From the cell containing the given text, extract its center point as (x, y) coordinate. 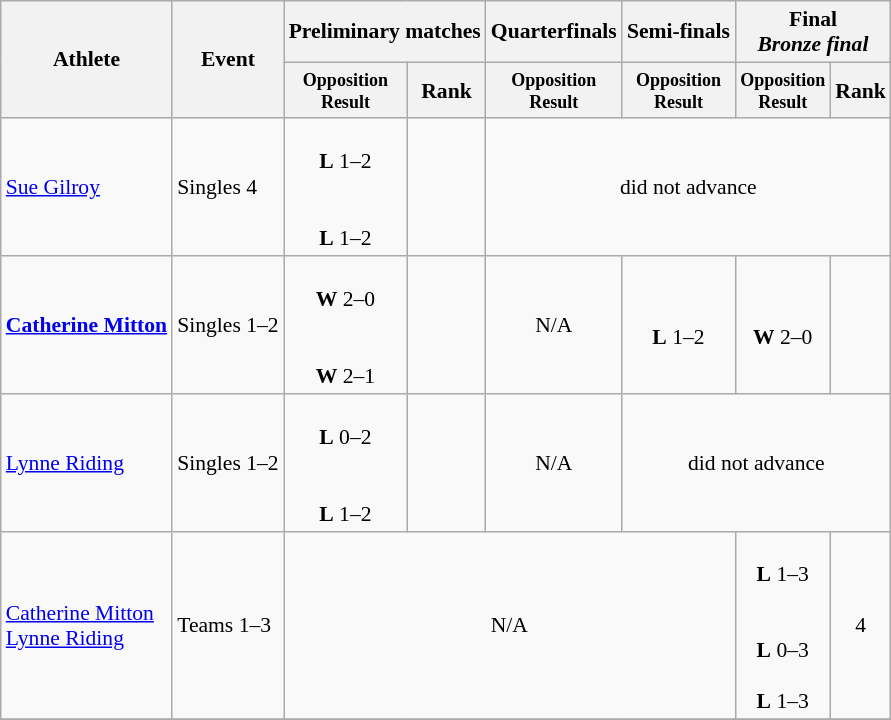
L 1–3 L 0–3 L 1–3 (782, 626)
Singles 4 (228, 188)
W 2–0 W 2–1 (346, 325)
FinalBronze final (813, 32)
Semi-finals (678, 32)
Lynne Riding (86, 463)
W 2–0 (782, 325)
Athlete (86, 60)
L 1–2 (678, 325)
Catherine MittonLynne Riding (86, 626)
Quarterfinals (554, 32)
Teams 1–3 (228, 626)
Event (228, 60)
L 1–2 L 1–2 (346, 188)
L 0–2 L 1–2 (346, 463)
4 (860, 626)
Sue Gilroy (86, 188)
Catherine Mitton (86, 325)
Preliminary matches (385, 32)
